Detect which cell encompasses the target text, then output its (X, Y) center coordinate. 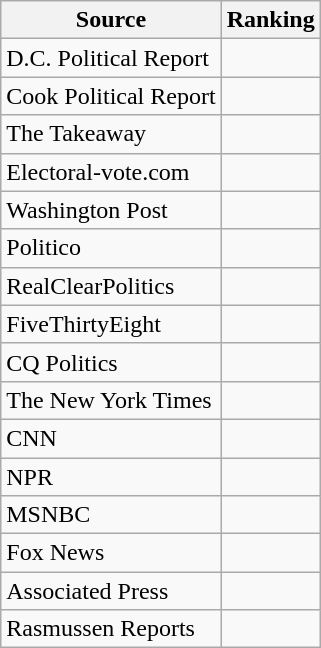
Fox News (111, 553)
Associated Press (111, 591)
Washington Post (111, 210)
Ranking (270, 20)
The New York Times (111, 400)
CQ Politics (111, 362)
Cook Political Report (111, 96)
Rasmussen Reports (111, 629)
RealClearPolitics (111, 286)
Source (111, 20)
Electoral-vote.com (111, 172)
The Takeaway (111, 134)
D.C. Political Report (111, 58)
NPR (111, 477)
CNN (111, 438)
Politico (111, 248)
MSNBC (111, 515)
FiveThirtyEight (111, 324)
